Detect which cell encompasses the target text, then output its [x, y] center coordinate. 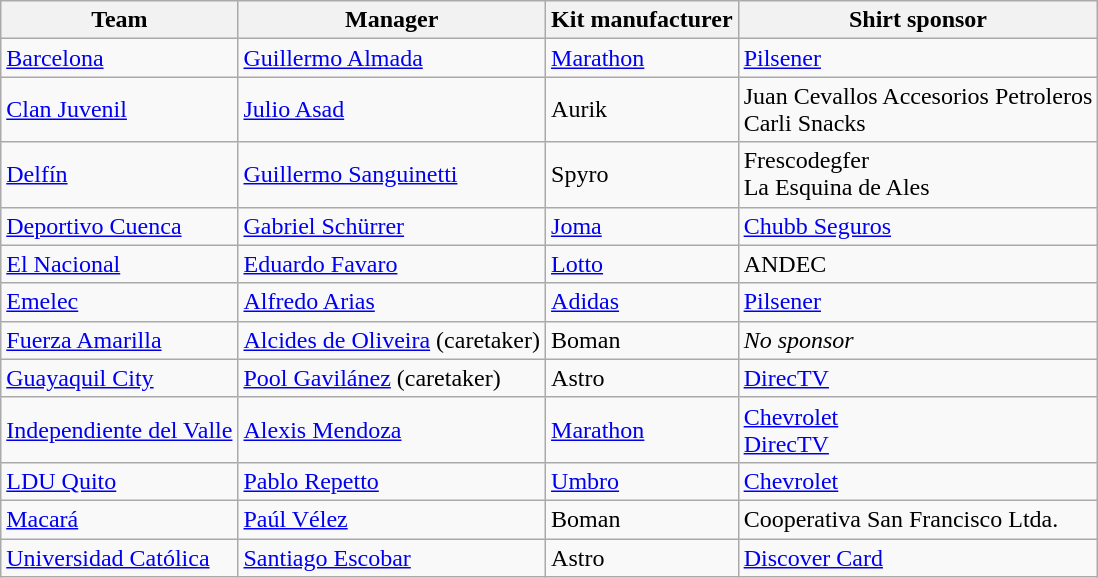
Clan Juvenil [120, 110]
Fuerza Amarilla [120, 340]
DirecTV [918, 378]
Paúl Vélez [392, 519]
Julio Asad [392, 110]
Alexis Mendoza [392, 430]
Joma [642, 226]
Guayaquil City [120, 378]
FrescodegferLa Esquina de Ales [918, 174]
Deportivo Cuenca [120, 226]
Kit manufacturer [642, 20]
No sponsor [918, 340]
Guillermo Sanguinetti [392, 174]
Juan Cevallos Accesorios PetrolerosCarli Snacks [918, 110]
Spyro [642, 174]
Shirt sponsor [918, 20]
Guillermo Almada [392, 58]
ChevroletDirecTV [918, 430]
Umbro [642, 481]
Team [120, 20]
Independiente del Valle [120, 430]
Pablo Repetto [392, 481]
Eduardo Favaro [392, 264]
Santiago Escobar [392, 557]
Macará [120, 519]
Alfredo Arias [392, 302]
Alcides de Oliveira (caretaker) [392, 340]
El Nacional [120, 264]
Universidad Católica [120, 557]
Pool Gavilánez (caretaker) [392, 378]
Delfín [120, 174]
Cooperativa San Francisco Ltda. [918, 519]
Aurik [642, 110]
Barcelona [120, 58]
Lotto [642, 264]
Discover Card [918, 557]
Manager [392, 20]
LDU Quito [120, 481]
Chevrolet [918, 481]
ANDEC [918, 264]
Adidas [642, 302]
Chubb Seguros [918, 226]
Gabriel Schürrer [392, 226]
Emelec [120, 302]
